Search for the cell housing the specified text and yield its (x, y) center coordinate. 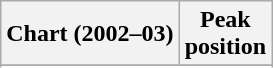
Peakposition (225, 34)
Chart (2002–03) (90, 34)
